Return the (X, Y) coordinate for the center point of the cell that contains the specified text.  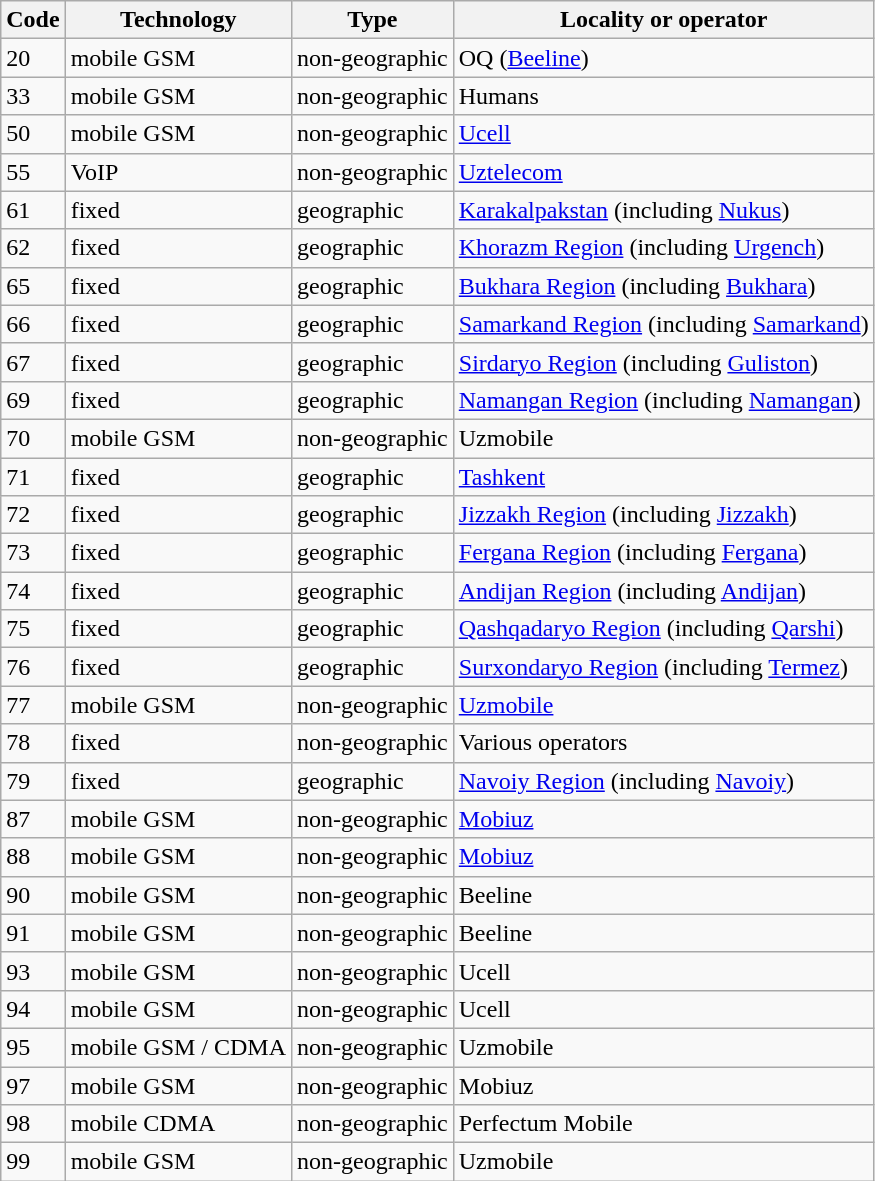
OQ (Beeline) (664, 58)
94 (33, 1009)
20 (33, 58)
50 (33, 134)
Navoiy Region (including Navoiy) (664, 781)
76 (33, 667)
Uztelecom (664, 172)
75 (33, 629)
93 (33, 971)
Namangan Region (including Namangan) (664, 400)
Perfectum Mobile (664, 1124)
Qashqadaryo Region (including Qarshi) (664, 629)
55 (33, 172)
Sirdaryo Region (including Guliston) (664, 362)
74 (33, 591)
Surxondaryo Region (including Termez) (664, 667)
Karakalpakstan (including Nukus) (664, 210)
91 (33, 933)
Samarkand Region (including Samarkand) (664, 324)
Jizzakh Region (including Jizzakh) (664, 515)
Fergana Region (including Fergana) (664, 553)
77 (33, 705)
70 (33, 438)
73 (33, 553)
88 (33, 857)
Various operators (664, 743)
97 (33, 1085)
VoIP (178, 172)
69 (33, 400)
Locality or operator (664, 20)
Technology (178, 20)
66 (33, 324)
mobile GSM / CDMA (178, 1047)
Bukhara Region (including Bukhara) (664, 286)
72 (33, 515)
95 (33, 1047)
62 (33, 248)
Humans (664, 96)
mobile CDMA (178, 1124)
Khorazm Region (including Urgench) (664, 248)
Type (373, 20)
78 (33, 743)
79 (33, 781)
99 (33, 1162)
67 (33, 362)
Andijan Region (including Andijan) (664, 591)
33 (33, 96)
87 (33, 819)
Code (33, 20)
65 (33, 286)
90 (33, 895)
98 (33, 1124)
71 (33, 477)
61 (33, 210)
Tashkent (664, 477)
